From the cell containing the given text, extract its center point as [x, y] coordinate. 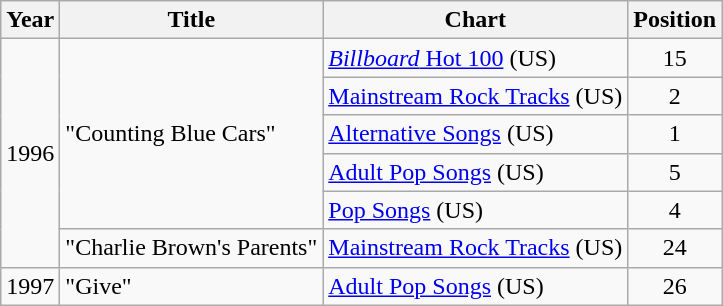
1 [675, 134]
"Counting Blue Cars" [192, 134]
Pop Songs (US) [476, 210]
15 [675, 58]
1997 [30, 286]
26 [675, 286]
Alternative Songs (US) [476, 134]
2 [675, 96]
"Charlie Brown's Parents" [192, 248]
Position [675, 20]
Title [192, 20]
Chart [476, 20]
4 [675, 210]
24 [675, 248]
5 [675, 172]
Billboard Hot 100 (US) [476, 58]
Year [30, 20]
"Give" [192, 286]
1996 [30, 153]
